Find where the given text appears and provide that cell's center as (X, Y) coordinate. 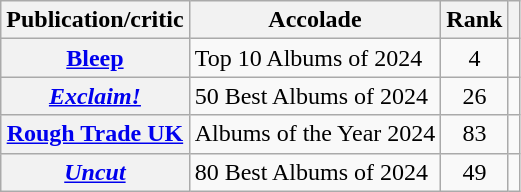
Uncut (95, 172)
Rough Trade UK (95, 134)
Rank (474, 20)
26 (474, 96)
Top 10 Albums of 2024 (315, 58)
4 (474, 58)
Bleep (95, 58)
Exclaim! (95, 96)
Publication/critic (95, 20)
Accolade (315, 20)
50 Best Albums of 2024 (315, 96)
80 Best Albums of 2024 (315, 172)
49 (474, 172)
83 (474, 134)
Albums of the Year 2024 (315, 134)
